Determine the [x, y] coordinate at the center of the cell enclosing the given text.  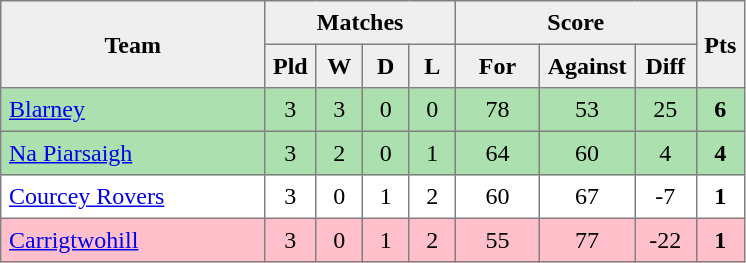
Carrigtwohill [133, 240]
D [385, 66]
-7 [666, 197]
Courcey Rovers [133, 197]
Na Piarsaigh [133, 153]
77 [586, 240]
Matches [360, 23]
Diff [666, 66]
67 [586, 197]
Blarney [133, 110]
Team [133, 44]
25 [666, 110]
53 [586, 110]
W [339, 66]
L [432, 66]
64 [497, 153]
55 [497, 240]
78 [497, 110]
6 [720, 110]
Against [586, 66]
For [497, 66]
Pld [290, 66]
Pts [720, 44]
-22 [666, 240]
Score [576, 23]
